Extract the [x, y] coordinate from the center of the cell holding the provided text.  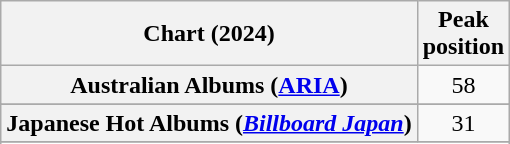
Japanese Hot Albums (Billboard Japan) [209, 123]
31 [463, 123]
Chart (2024) [209, 34]
58 [463, 85]
Peakposition [463, 34]
Australian Albums (ARIA) [209, 85]
